Output the [x, y] coordinate of the center of the cell containing the given text.  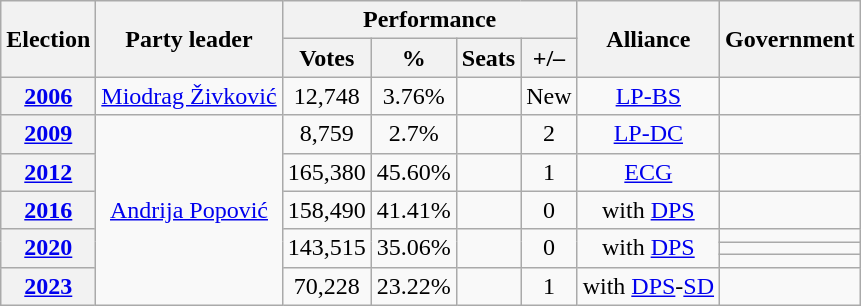
LP-BS [648, 96]
2023 [48, 286]
70,228 [326, 286]
2.7% [414, 134]
45.60% [414, 172]
143,515 [326, 248]
2016 [48, 210]
3.76% [414, 96]
2006 [48, 96]
New [549, 96]
2012 [48, 172]
Party leader [189, 39]
Performance [430, 20]
2009 [48, 134]
Election [48, 39]
% [414, 58]
ECG [648, 172]
8,759 [326, 134]
Miodrag Živković [189, 96]
LP-DC [648, 134]
12,748 [326, 96]
41.41% [414, 210]
Andrija Popović [189, 210]
165,380 [326, 172]
with DPS-SD [648, 286]
Seats [488, 58]
2020 [48, 248]
Votes [326, 58]
2 [549, 134]
Alliance [648, 39]
158,490 [326, 210]
35.06% [414, 248]
+/– [549, 58]
23.22% [414, 286]
Government [790, 39]
